Output the (X, Y) coordinate of the center of the cell containing the given text.  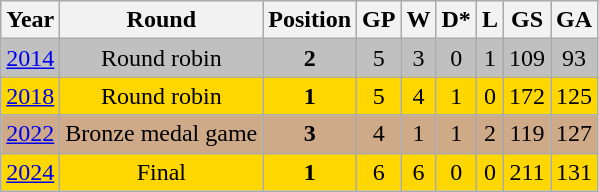
125 (574, 96)
Round (162, 20)
2024 (30, 172)
GS (526, 20)
131 (574, 172)
D* (456, 20)
Position (310, 20)
GP (379, 20)
GA (574, 20)
2014 (30, 58)
Year (30, 20)
L (490, 20)
172 (526, 96)
Bronze medal game (162, 134)
119 (526, 134)
2022 (30, 134)
127 (574, 134)
109 (526, 58)
W (418, 20)
211 (526, 172)
2018 (30, 96)
Final (162, 172)
93 (574, 58)
